Find where the given text appears and provide that cell's center as [X, Y] coordinate. 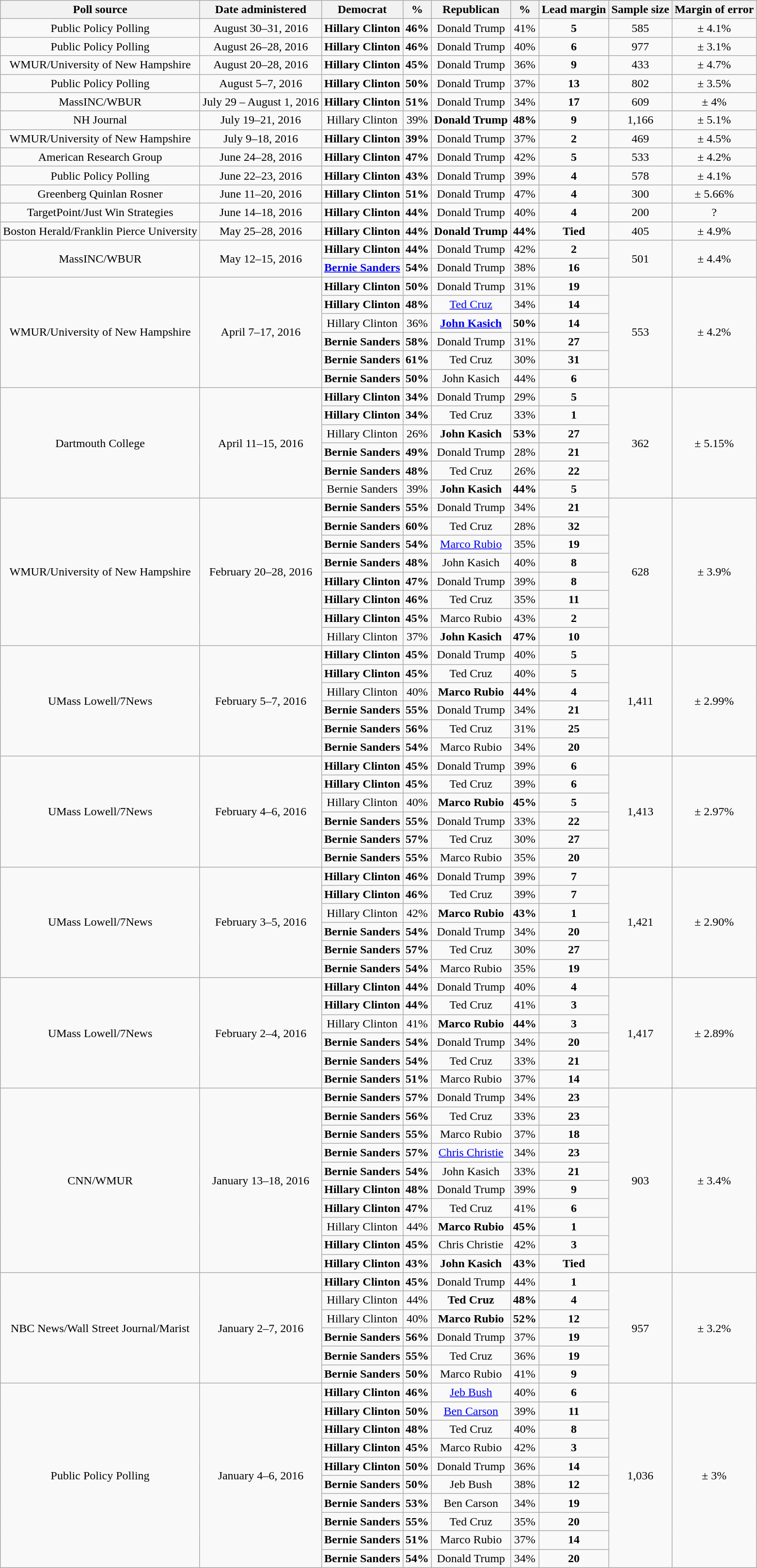
? [714, 212]
200 [640, 212]
± 3.9% [714, 572]
August 20–28, 2016 [261, 65]
957 [640, 1328]
± 2.90% [714, 922]
553 [640, 332]
49% [417, 452]
1,413 [640, 811]
± 3.5% [714, 83]
Poll source [100, 10]
25 [574, 729]
29% [524, 397]
± 3.4% [714, 1180]
1,421 [640, 922]
609 [640, 102]
± 5.15% [714, 443]
August 5–7, 2016 [261, 83]
February 5–7, 2016 [261, 701]
NH Journal [100, 120]
802 [640, 83]
628 [640, 572]
February 4–6, 2016 [261, 811]
January 13–18, 2016 [261, 1180]
Date administered [261, 10]
17 [574, 102]
433 [640, 65]
362 [640, 443]
May 12–15, 2016 [261, 259]
June 24–28, 2016 [261, 157]
Margin of error [714, 10]
Dartmouth College [100, 443]
April 7–17, 2016 [261, 332]
10 [574, 637]
1,417 [640, 1033]
± 4.4% [714, 259]
61% [417, 360]
February 3–5, 2016 [261, 922]
± 4% [714, 102]
32 [574, 526]
903 [640, 1180]
52% [524, 1319]
977 [640, 47]
16 [574, 268]
June 14–18, 2016 [261, 212]
58% [417, 342]
January 2–7, 2016 [261, 1328]
± 4.5% [714, 139]
± 4.7% [714, 65]
± 4.9% [714, 231]
501 [640, 259]
18 [574, 1134]
Boston Herald/Franklin Pierce University [100, 231]
578 [640, 175]
August 26–28, 2016 [261, 47]
Lead margin [574, 10]
533 [640, 157]
300 [640, 194]
August 30–31, 2016 [261, 28]
Republican [471, 10]
31 [574, 360]
TargetPoint/Just Win Strategies [100, 212]
405 [640, 231]
April 11–15, 2016 [261, 443]
± 3% [714, 1475]
Greenberg Quinlan Rosner [100, 194]
February 20–28, 2016 [261, 572]
± 5.1% [714, 120]
July 29 – August 1, 2016 [261, 102]
± 3.2% [714, 1328]
CNN/WMUR [100, 1180]
± 2.89% [714, 1033]
1,036 [640, 1475]
1,166 [640, 120]
Democrat [362, 10]
± 2.97% [714, 811]
± 2.99% [714, 701]
July 19–21, 2016 [261, 120]
60% [417, 526]
June 11–20, 2016 [261, 194]
Sample size [640, 10]
585 [640, 28]
1,411 [640, 701]
June 22–23, 2016 [261, 175]
American Research Group [100, 157]
May 25–28, 2016 [261, 231]
NBC News/Wall Street Journal/Marist [100, 1328]
February 2–4, 2016 [261, 1033]
July 9–18, 2016 [261, 139]
13 [574, 83]
January 4–6, 2016 [261, 1475]
469 [640, 139]
± 3.1% [714, 47]
± 5.66% [714, 194]
